For the text-containing cell, return its midpoint in [x, y] coordinate format. 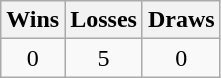
Wins [33, 20]
5 [104, 58]
Draws [181, 20]
Losses [104, 20]
